Locate the cell with the specified text and output its [X, Y] center coordinate. 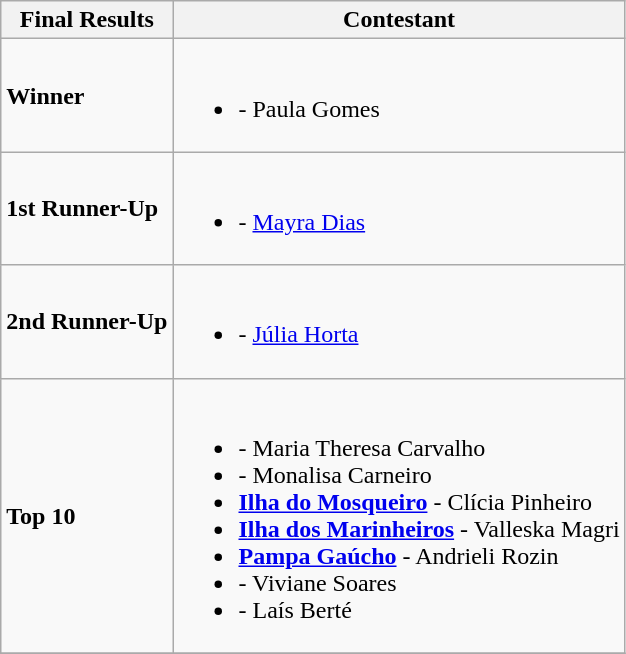
2nd Runner-Up [87, 322]
- Júlia Horta [399, 322]
1st Runner-Up [87, 208]
- Mayra Dias [399, 208]
Contestant [399, 20]
Final Results [87, 20]
- Paula Gomes [399, 96]
Top 10 [87, 516]
Winner [87, 96]
